Pinpoint the cell where the given text exists, returning its [X, Y] midpoint coordinate. 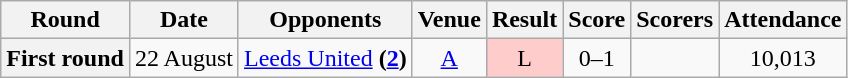
First round [66, 58]
Scorers [675, 20]
Opponents [325, 20]
A [449, 58]
Result [524, 20]
Venue [449, 20]
10,013 [783, 58]
22 August [184, 58]
L [524, 58]
Date [184, 20]
Attendance [783, 20]
Leeds United (2) [325, 58]
0–1 [597, 58]
Score [597, 20]
Round [66, 20]
